Return (x, y) of the center of cell containing provided text 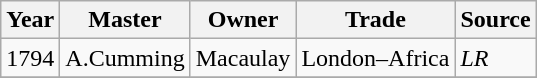
Trade (376, 20)
LR (496, 58)
London–Africa (376, 58)
A.Cumming (125, 58)
Owner (243, 20)
Master (125, 20)
Source (496, 20)
Year (30, 20)
1794 (30, 58)
Macaulay (243, 58)
